Search for the cell housing the specified text and yield its (X, Y) center coordinate. 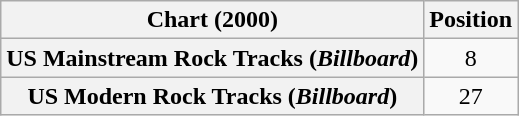
US Mainstream Rock Tracks (Billboard) (212, 58)
Chart (2000) (212, 20)
27 (471, 96)
US Modern Rock Tracks (Billboard) (212, 96)
8 (471, 58)
Position (471, 20)
